Determine the [x, y] coordinate at the center of the cell enclosing the given text.  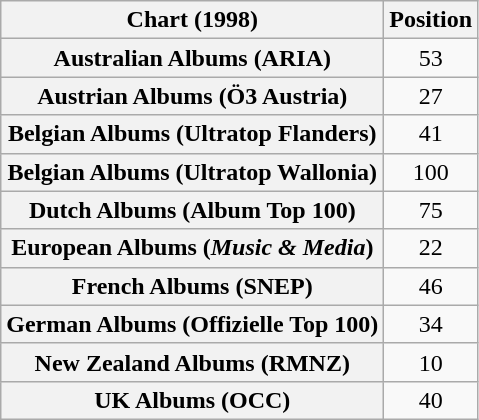
75 [431, 210]
German Albums (Offizielle Top 100) [192, 324]
UK Albums (OCC) [192, 400]
41 [431, 134]
Australian Albums (ARIA) [192, 58]
New Zealand Albums (RMNZ) [192, 362]
53 [431, 58]
Belgian Albums (Ultratop Wallonia) [192, 172]
Austrian Albums (Ö3 Austria) [192, 96]
European Albums (Music & Media) [192, 248]
22 [431, 248]
27 [431, 96]
Position [431, 20]
100 [431, 172]
10 [431, 362]
46 [431, 286]
French Albums (SNEP) [192, 286]
40 [431, 400]
34 [431, 324]
Dutch Albums (Album Top 100) [192, 210]
Belgian Albums (Ultratop Flanders) [192, 134]
Chart (1998) [192, 20]
